Detect which cell encompasses the target text, then output its [X, Y] center coordinate. 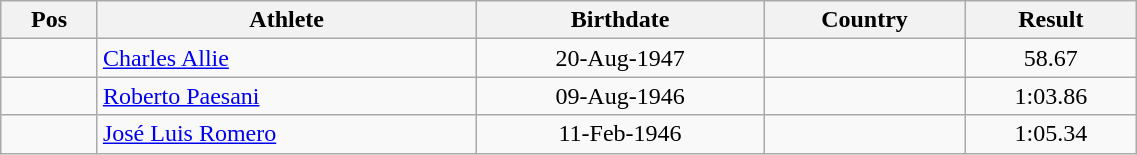
Result [1051, 20]
09-Aug-1946 [620, 96]
58.67 [1051, 58]
Pos [50, 20]
Roberto Paesani [286, 96]
Athlete [286, 20]
Birthdate [620, 20]
José Luis Romero [286, 134]
11-Feb-1946 [620, 134]
Charles Allie [286, 58]
20-Aug-1947 [620, 58]
1:03.86 [1051, 96]
Country [864, 20]
1:05.34 [1051, 134]
